Return the [X, Y] coordinate for the center point of the cell that contains the specified text.  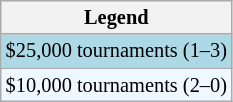
$10,000 tournaments (2–0) [116, 85]
Legend [116, 17]
$25,000 tournaments (1–3) [116, 51]
